Return the [x, y] coordinate for the center point of the cell that contains the specified text.  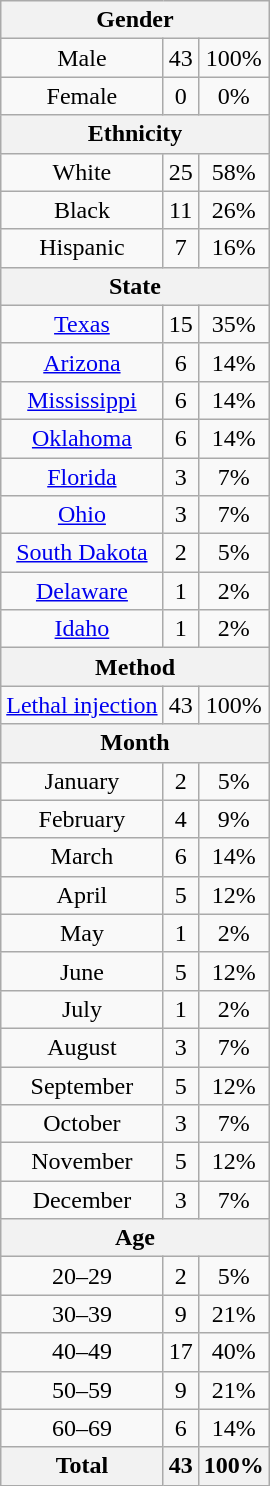
September [82, 1085]
Lethal injection [82, 705]
Florida [82, 477]
0 [180, 96]
January [82, 781]
Female [82, 96]
35% [234, 324]
August [82, 1047]
20–29 [82, 1276]
Oklahoma [82, 438]
7 [180, 248]
White [82, 172]
Male [82, 58]
Month [135, 743]
March [82, 857]
June [82, 971]
Age [135, 1238]
South Dakota [82, 553]
October [82, 1124]
26% [234, 210]
November [82, 1162]
Method [135, 667]
15 [180, 324]
17 [180, 1352]
Black [82, 210]
February [82, 819]
60–69 [82, 1428]
July [82, 1009]
Total [82, 1466]
0% [234, 96]
40–49 [82, 1352]
9% [234, 819]
50–59 [82, 1390]
December [82, 1200]
58% [234, 172]
Idaho [82, 629]
Hispanic [82, 248]
16% [234, 248]
Ethnicity [135, 134]
40% [234, 1352]
11 [180, 210]
25 [180, 172]
Mississippi [82, 400]
April [82, 895]
Gender [135, 20]
Delaware [82, 591]
30–39 [82, 1314]
4 [180, 819]
Arizona [82, 362]
Ohio [82, 515]
May [82, 933]
State [135, 286]
Texas [82, 324]
